Find where the given text appears and provide that cell's center as [x, y] coordinate. 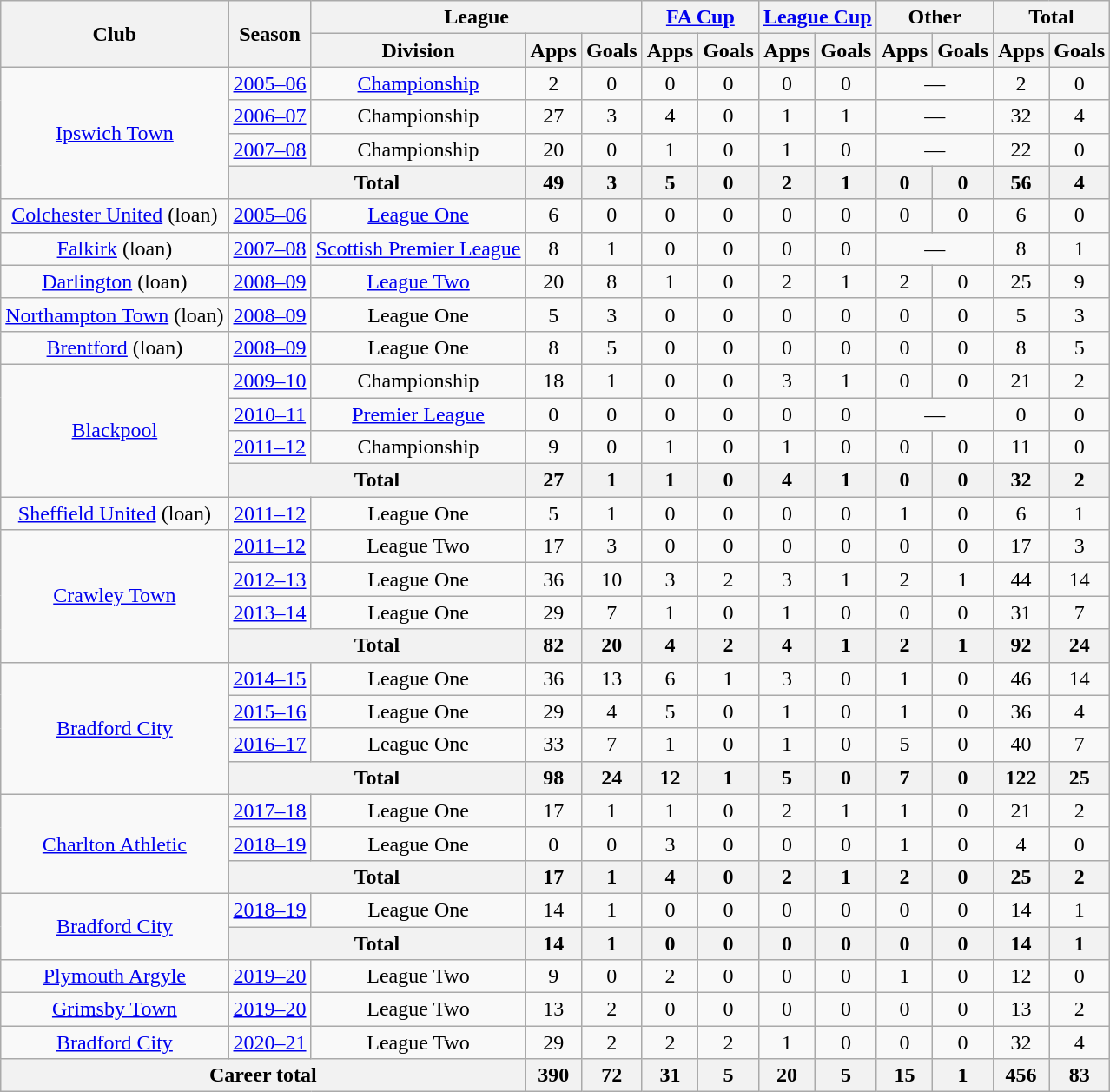
2020–21 [269, 1042]
Plymouth Argyle [115, 976]
Division [419, 50]
Blackpool [115, 430]
FA Cup [700, 17]
18 [553, 381]
Club [115, 34]
Brentford (loan) [115, 347]
46 [1021, 678]
League Cup [817, 17]
72 [611, 1075]
Career total [263, 1075]
Season [269, 34]
2016–17 [269, 745]
456 [1021, 1075]
33 [553, 745]
2017–18 [269, 811]
2013–14 [269, 612]
2012–13 [269, 579]
2009–10 [269, 381]
40 [1021, 745]
11 [1021, 447]
Colchester United (loan) [115, 215]
League [476, 17]
83 [1080, 1075]
98 [553, 778]
44 [1021, 579]
92 [1021, 645]
10 [611, 579]
2010–11 [269, 414]
56 [1021, 182]
15 [904, 1075]
Charlton Athletic [115, 844]
Scottish Premier League [419, 248]
22 [1021, 149]
Sheffield United (loan) [115, 513]
Premier League [419, 414]
2014–15 [269, 678]
Darlington (loan) [115, 281]
122 [1021, 778]
Crawley Town [115, 596]
Grimsby Town [115, 1009]
2015–16 [269, 711]
82 [553, 645]
Ipswich Town [115, 133]
Northampton Town (loan) [115, 314]
2006–07 [269, 116]
Falkirk (loan) [115, 248]
Other [935, 17]
49 [553, 182]
390 [553, 1075]
